Detect which cell encompasses the target text, then output its [X, Y] center coordinate. 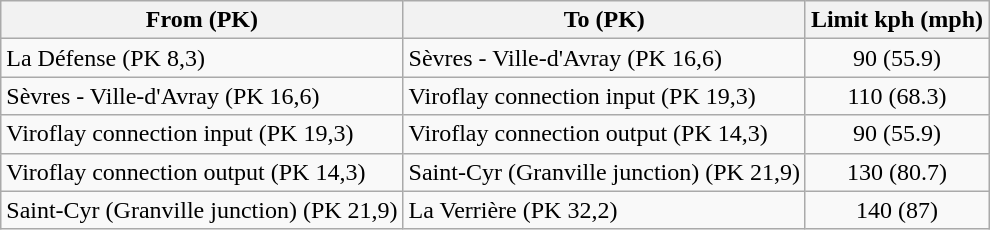
To (PK) [604, 20]
From (PK) [202, 20]
Limit kph (mph) [896, 20]
140 (87) [896, 210]
La Verrière (PK 32,2) [604, 210]
130 (80.7) [896, 172]
110 (68.3) [896, 96]
La Défense (PK 8,3) [202, 58]
